From the cell containing the given text, extract its center point as [X, Y] coordinate. 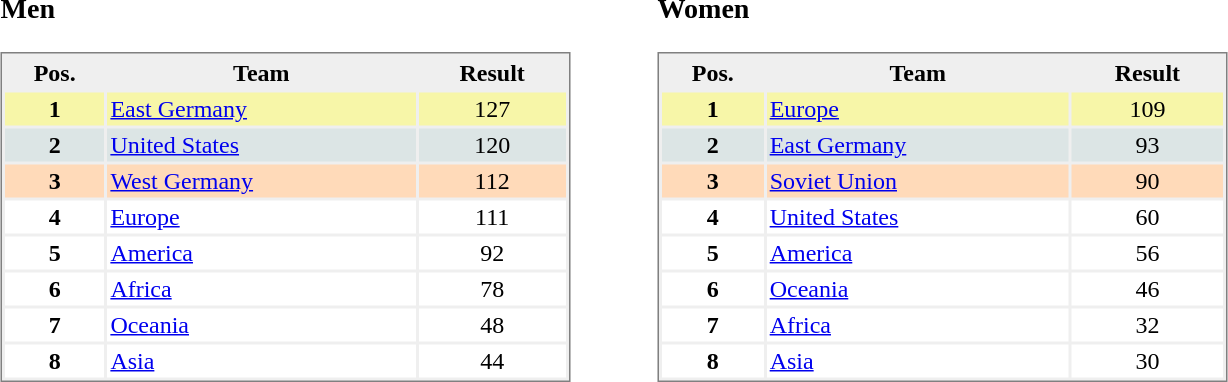
93 [1148, 146]
56 [1148, 254]
60 [1148, 218]
120 [492, 146]
92 [492, 254]
44 [492, 362]
32 [1148, 326]
90 [1148, 182]
112 [492, 182]
46 [1148, 290]
127 [492, 110]
Soviet Union [918, 182]
111 [492, 218]
78 [492, 290]
109 [1148, 110]
West Germany [261, 182]
30 [1148, 362]
48 [492, 326]
